Detect which cell encompasses the target text, then output its (x, y) center coordinate. 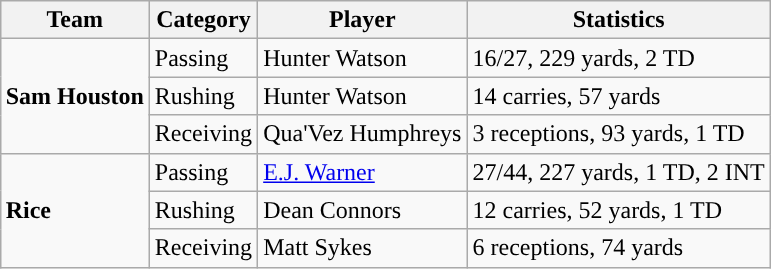
Qua'Vez Humphreys (362, 134)
Player (362, 20)
27/44, 227 yards, 1 TD, 2 INT (618, 172)
Rice (74, 210)
14 carries, 57 yards (618, 96)
Category (203, 20)
E.J. Warner (362, 172)
12 carries, 52 yards, 1 TD (618, 210)
6 receptions, 74 yards (618, 248)
Dean Connors (362, 210)
16/27, 229 yards, 2 TD (618, 58)
Statistics (618, 20)
Team (74, 20)
Sam Houston (74, 96)
Matt Sykes (362, 248)
3 receptions, 93 yards, 1 TD (618, 134)
